For the text-containing cell, return its midpoint in (X, Y) coordinate format. 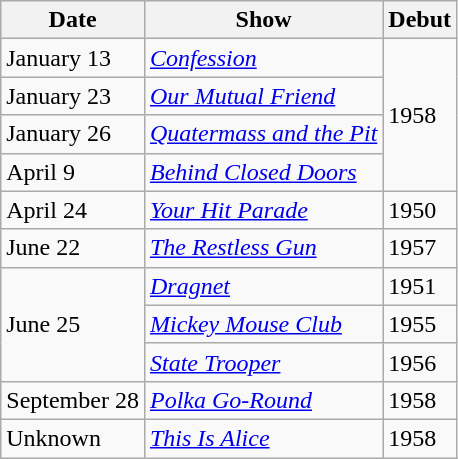
Debut (420, 20)
January 13 (73, 58)
Your Hit Parade (263, 210)
Polka Go-Round (263, 400)
Behind Closed Doors (263, 172)
April 9 (73, 172)
January 26 (73, 134)
1950 (420, 210)
April 24 (73, 210)
September 28 (73, 400)
1951 (420, 286)
Dragnet (263, 286)
Mickey Mouse Club (263, 324)
June 22 (73, 248)
The Restless Gun (263, 248)
1956 (420, 362)
Show (263, 20)
Unknown (73, 438)
1957 (420, 248)
Date (73, 20)
State Trooper (263, 362)
Confession (263, 58)
1955 (420, 324)
Quatermass and the Pit (263, 134)
June 25 (73, 324)
Our Mutual Friend (263, 96)
January 23 (73, 96)
This Is Alice (263, 438)
